Return the (X, Y) coordinate for the center point of the cell that contains the specified text.  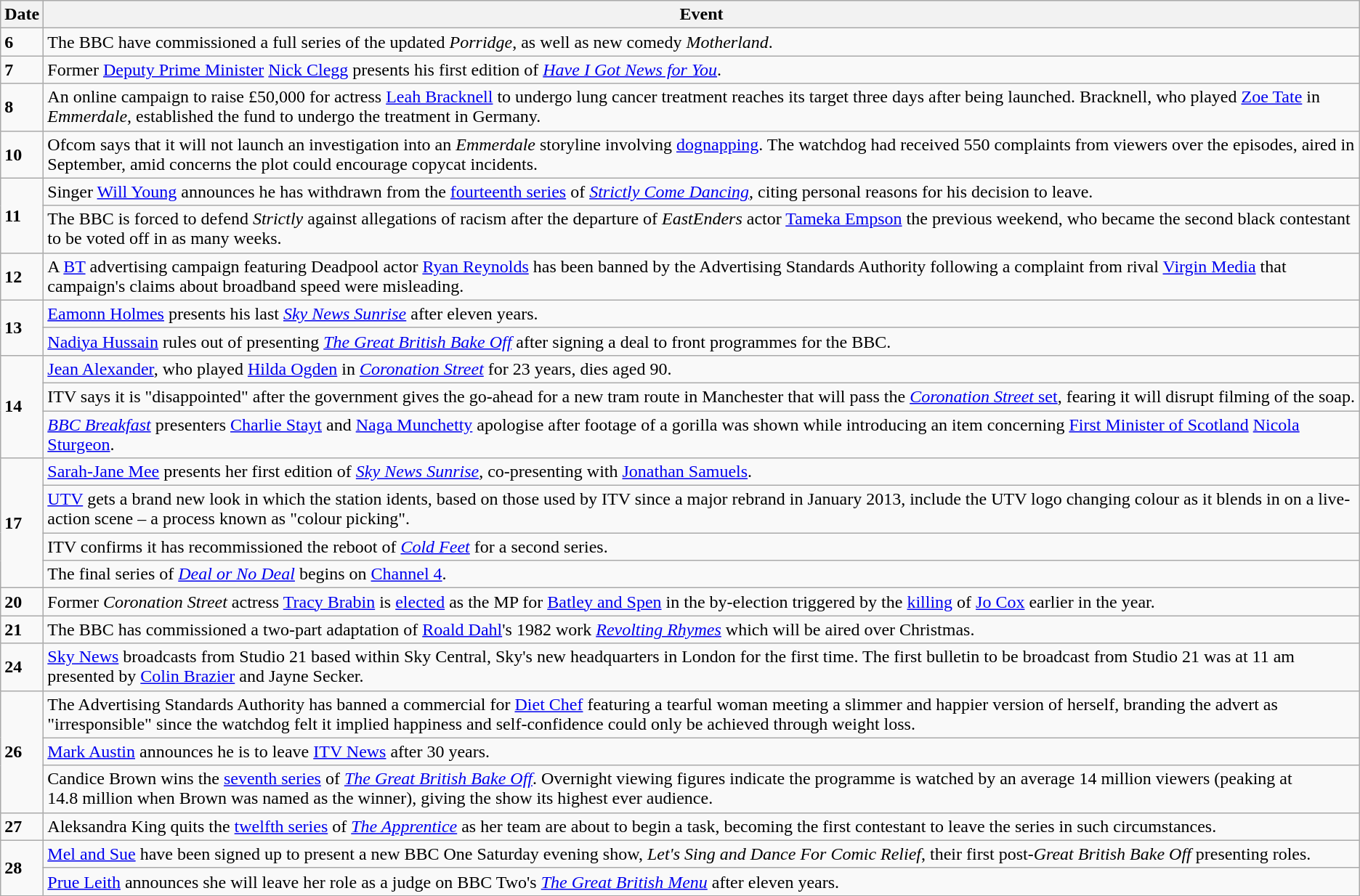
The final series of Deal or No Deal begins on Channel 4. (702, 574)
Mark Austin announces he is to leave ITV News after 30 years. (702, 752)
11 (22, 215)
6 (22, 42)
ITV confirms it has recommissioned the reboot of Cold Feet for a second series. (702, 547)
The BBC has commissioned a two-part adaptation of Roald Dahl's 1982 work Revolting Rhymes which will be aired over Christmas. (702, 630)
Former Deputy Prime Minister Nick Clegg presents his first edition of Have I Got News for You. (702, 70)
26 (22, 752)
17 (22, 523)
Jean Alexander, who played Hilda Ogden in Coronation Street for 23 years, dies aged 90. (702, 369)
28 (22, 868)
Sarah-Jane Mee presents her first edition of Sky News Sunrise, co-presenting with Jonathan Samuels. (702, 472)
Singer Will Young announces he has withdrawn from the fourteenth series of Strictly Come Dancing, citing personal reasons for his decision to leave. (702, 192)
8 (22, 107)
10 (22, 154)
13 (22, 327)
12 (22, 276)
7 (22, 70)
Date (22, 15)
20 (22, 602)
Event (702, 15)
14 (22, 407)
24 (22, 667)
27 (22, 826)
Prue Leith announces she will leave her role as a judge on BBC Two's The Great British Menu after eleven years. (702, 881)
The BBC have commissioned a full series of the updated Porridge, as well as new comedy Motherland. (702, 42)
Nadiya Hussain rules out of presenting The Great British Bake Off after signing a deal to front programmes for the BBC. (702, 341)
21 (22, 630)
Eamonn Holmes presents his last Sky News Sunrise after eleven years. (702, 314)
